Detect which cell encompasses the target text, then output its (X, Y) center coordinate. 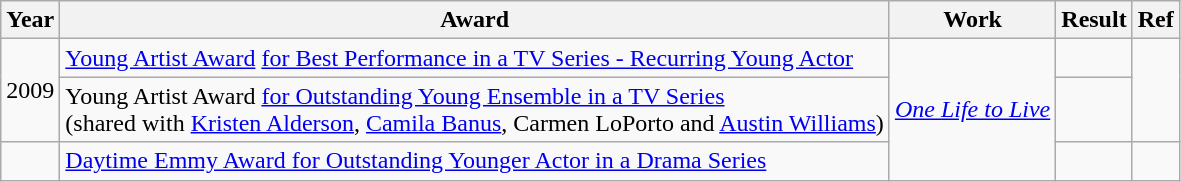
Year (30, 20)
Work (972, 20)
Ref (1156, 20)
Daytime Emmy Award for Outstanding Younger Actor in a Drama Series (475, 161)
2009 (30, 90)
Award (475, 20)
Result (1094, 20)
One Life to Live (972, 110)
Young Artist Award for Best Performance in a TV Series - Recurring Young Actor (475, 58)
Young Artist Award for Outstanding Young Ensemble in a TV Series(shared with Kristen Alderson, Camila Banus, Carmen LoPorto and Austin Williams) (475, 110)
